Find where the given text appears and provide that cell's center as (x, y) coordinate. 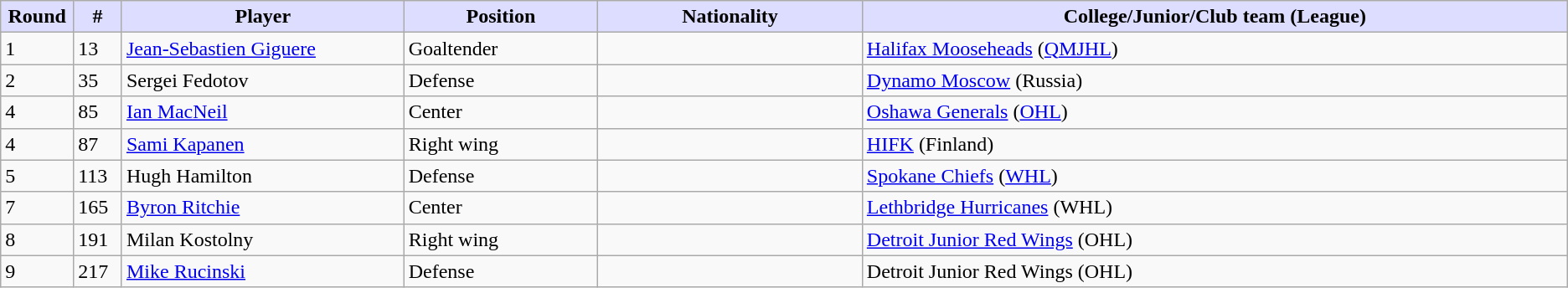
Milan Kostolny (263, 239)
7 (37, 208)
9 (37, 271)
Ian MacNeil (263, 112)
Oshawa Generals (OHL) (1215, 112)
5 (37, 176)
# (98, 17)
Spokane Chiefs (WHL) (1215, 176)
165 (98, 208)
113 (98, 176)
217 (98, 271)
8 (37, 239)
Player (263, 17)
Dynamo Moscow (Russia) (1215, 80)
College/Junior/Club team (League) (1215, 17)
Nationality (730, 17)
HIFK (Finland) (1215, 144)
85 (98, 112)
35 (98, 80)
13 (98, 49)
Round (37, 17)
Position (501, 17)
Mike Rucinski (263, 271)
Halifax Mooseheads (QMJHL) (1215, 49)
191 (98, 239)
Sami Kapanen (263, 144)
Hugh Hamilton (263, 176)
2 (37, 80)
Lethbridge Hurricanes (WHL) (1215, 208)
Jean-Sebastien Giguere (263, 49)
Byron Ritchie (263, 208)
Goaltender (501, 49)
Sergei Fedotov (263, 80)
1 (37, 49)
87 (98, 144)
